Locate the cell with the specified text and output its (X, Y) center coordinate. 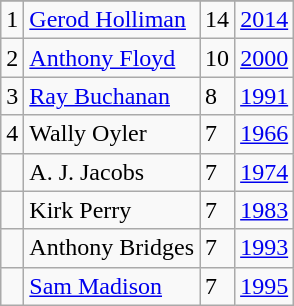
Sam Madison (112, 286)
Wally Oyler (112, 134)
2000 (264, 58)
1991 (264, 96)
3 (12, 96)
10 (218, 58)
2014 (264, 20)
1993 (264, 248)
4 (12, 134)
Kirk Perry (112, 210)
1 (12, 20)
14 (218, 20)
2 (12, 58)
Anthony Bridges (112, 248)
1995 (264, 286)
8 (218, 96)
Ray Buchanan (112, 96)
1974 (264, 172)
Gerod Holliman (112, 20)
1983 (264, 210)
Anthony Floyd (112, 58)
A. J. Jacobs (112, 172)
1966 (264, 134)
